Search for the cell housing the specified text and yield its [X, Y] center coordinate. 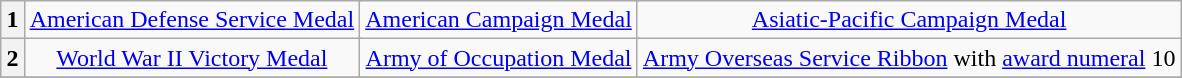
American Campaign Medal [499, 20]
1 [12, 20]
Army of Occupation Medal [499, 58]
Army Overseas Service Ribbon with award numeral 10 [909, 58]
World War II Victory Medal [192, 58]
Asiatic-Pacific Campaign Medal [909, 20]
American Defense Service Medal [192, 20]
2 [12, 58]
